Return the (x, y) coordinate for the center point of the cell that contains the specified text.  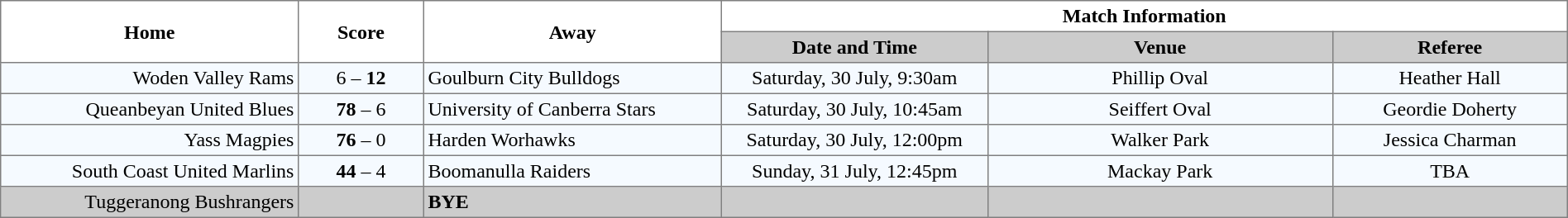
Saturday, 30 July, 10:45am (854, 109)
Goulburn City Bulldogs (572, 78)
Walker Park (1159, 140)
Date and Time (854, 47)
Sunday, 31 July, 12:45pm (854, 171)
Match Information (1145, 17)
Venue (1159, 47)
Seiffert Oval (1159, 109)
Yass Magpies (150, 140)
Saturday, 30 July, 9:30am (854, 78)
Phillip Oval (1159, 78)
Away (572, 31)
44 – 4 (361, 171)
Queanbeyan United Blues (150, 109)
Mackay Park (1159, 171)
Heather Hall (1450, 78)
Score (361, 31)
Woden Valley Rams (150, 78)
76 – 0 (361, 140)
University of Canberra Stars (572, 109)
6 – 12 (361, 78)
Referee (1450, 47)
BYE (572, 202)
Boomanulla Raiders (572, 171)
Harden Worhawks (572, 140)
Saturday, 30 July, 12:00pm (854, 140)
Home (150, 31)
TBA (1450, 171)
South Coast United Marlins (150, 171)
78 – 6 (361, 109)
Geordie Doherty (1450, 109)
Jessica Charman (1450, 140)
Tuggeranong Bushrangers (150, 202)
